Find where the given text appears and provide that cell's center as [x, y] coordinate. 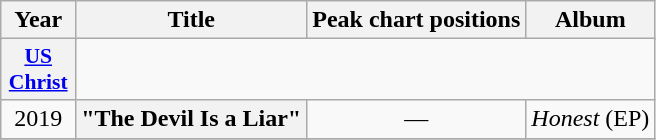
2019 [38, 119]
Year [38, 20]
Peak chart positions [416, 20]
Album [590, 20]
"The Devil Is a Liar" [192, 119]
USChrist [38, 70]
Honest (EP) [590, 119]
Title [192, 20]
— [416, 119]
